Return the [X, Y] coordinate for the center point of the cell that contains the specified text.  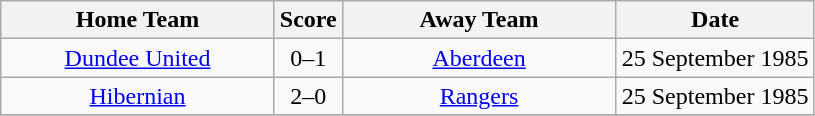
Aberdeen [479, 58]
Date [716, 20]
Rangers [479, 96]
Hibernian [138, 96]
Home Team [138, 20]
2–0 [308, 96]
Dundee United [138, 58]
Score [308, 20]
Away Team [479, 20]
0–1 [308, 58]
